Output the (X, Y) coordinate of the center of the cell containing the given text.  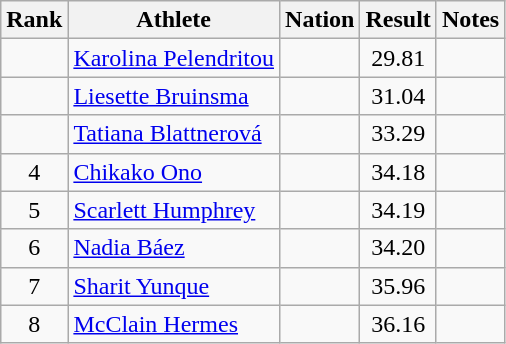
Result (398, 20)
33.29 (398, 134)
35.96 (398, 286)
Notes (470, 20)
Karolina Pelendritou (174, 58)
34.20 (398, 248)
Liesette Bruinsma (174, 96)
Athlete (174, 20)
7 (34, 286)
McClain Hermes (174, 324)
29.81 (398, 58)
36.16 (398, 324)
8 (34, 324)
Scarlett Humphrey (174, 210)
31.04 (398, 96)
Chikako Ono (174, 172)
34.19 (398, 210)
4 (34, 172)
5 (34, 210)
6 (34, 248)
Nation (320, 20)
34.18 (398, 172)
Nadia Báez (174, 248)
Rank (34, 20)
Sharit Yunque (174, 286)
Tatiana Blattnerová (174, 134)
